Pinpoint the cell where the given text exists, returning its (x, y) midpoint coordinate. 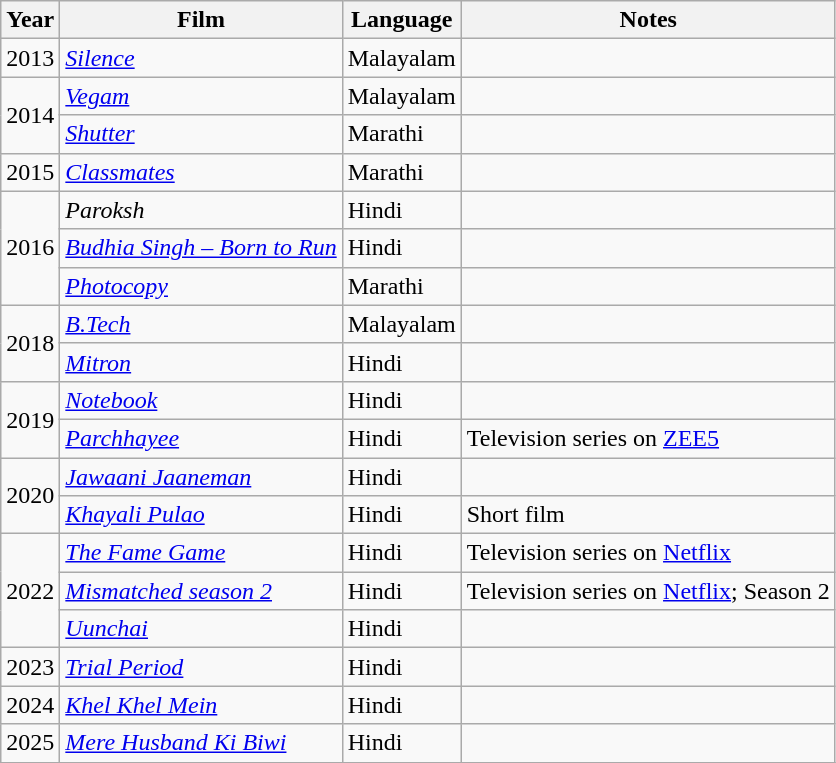
2015 (30, 172)
Short film (648, 515)
Notes (648, 20)
Mere Husband Ki Biwi (201, 743)
2020 (30, 496)
Khayali Pulao (201, 515)
Vegam (201, 96)
2023 (30, 667)
2022 (30, 591)
Photocopy (201, 286)
Mismatched season 2 (201, 591)
Language (402, 20)
Classmates (201, 172)
Parchhayee (201, 438)
Uunchai (201, 629)
Television series on ZEE5 (648, 438)
2024 (30, 705)
Notebook (201, 400)
Paroksh (201, 210)
2016 (30, 248)
Film (201, 20)
Television series on Netflix; Season 2 (648, 591)
Year (30, 20)
Television series on Netflix (648, 553)
Khel Khel Mein (201, 705)
Budhia Singh – Born to Run (201, 248)
Silence (201, 58)
Shutter (201, 134)
2018 (30, 343)
2025 (30, 743)
2019 (30, 419)
2013 (30, 58)
2014 (30, 115)
Mitron (201, 362)
B.Tech (201, 324)
The Fame Game (201, 553)
Jawaani Jaaneman (201, 477)
Trial Period (201, 667)
